Output the (x, y) coordinate of the center of the cell containing the given text.  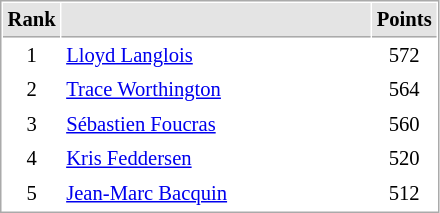
Rank (32, 20)
Lloyd Langlois (216, 56)
560 (404, 124)
5 (32, 194)
572 (404, 56)
512 (404, 194)
564 (404, 90)
1 (32, 56)
Jean-Marc Bacquin (216, 194)
Sébastien Foucras (216, 124)
520 (404, 158)
Points (404, 20)
4 (32, 158)
3 (32, 124)
Trace Worthington (216, 90)
Kris Feddersen (216, 158)
2 (32, 90)
